Find where the given text appears and provide that cell's center as (X, Y) coordinate. 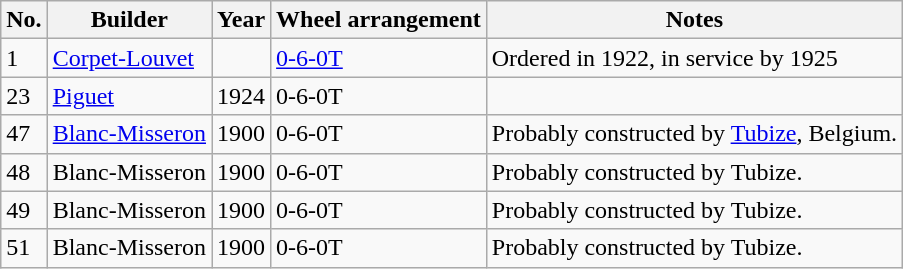
Piguet (129, 96)
48 (24, 172)
Notes (694, 20)
Corpet-Louvet (129, 58)
23 (24, 96)
Probably constructed by Tubize, Belgium. (694, 134)
1924 (242, 96)
Ordered in 1922, in service by 1925 (694, 58)
1 (24, 58)
Wheel arrangement (379, 20)
Builder (129, 20)
51 (24, 248)
47 (24, 134)
No. (24, 20)
49 (24, 210)
Year (242, 20)
